Return the [x, y] coordinate for the center point of the cell that contains the specified text.  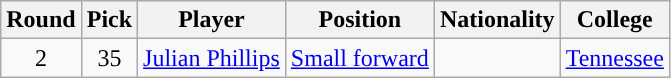
Tennessee [614, 58]
Position [360, 20]
Small forward [360, 58]
2 [41, 58]
Round [41, 20]
Nationality [497, 20]
Pick [109, 20]
Julian Phillips [212, 58]
College [614, 20]
Player [212, 20]
35 [109, 58]
